Scan for the cell matching the given text and deliver its [X, Y] coordinate at center. 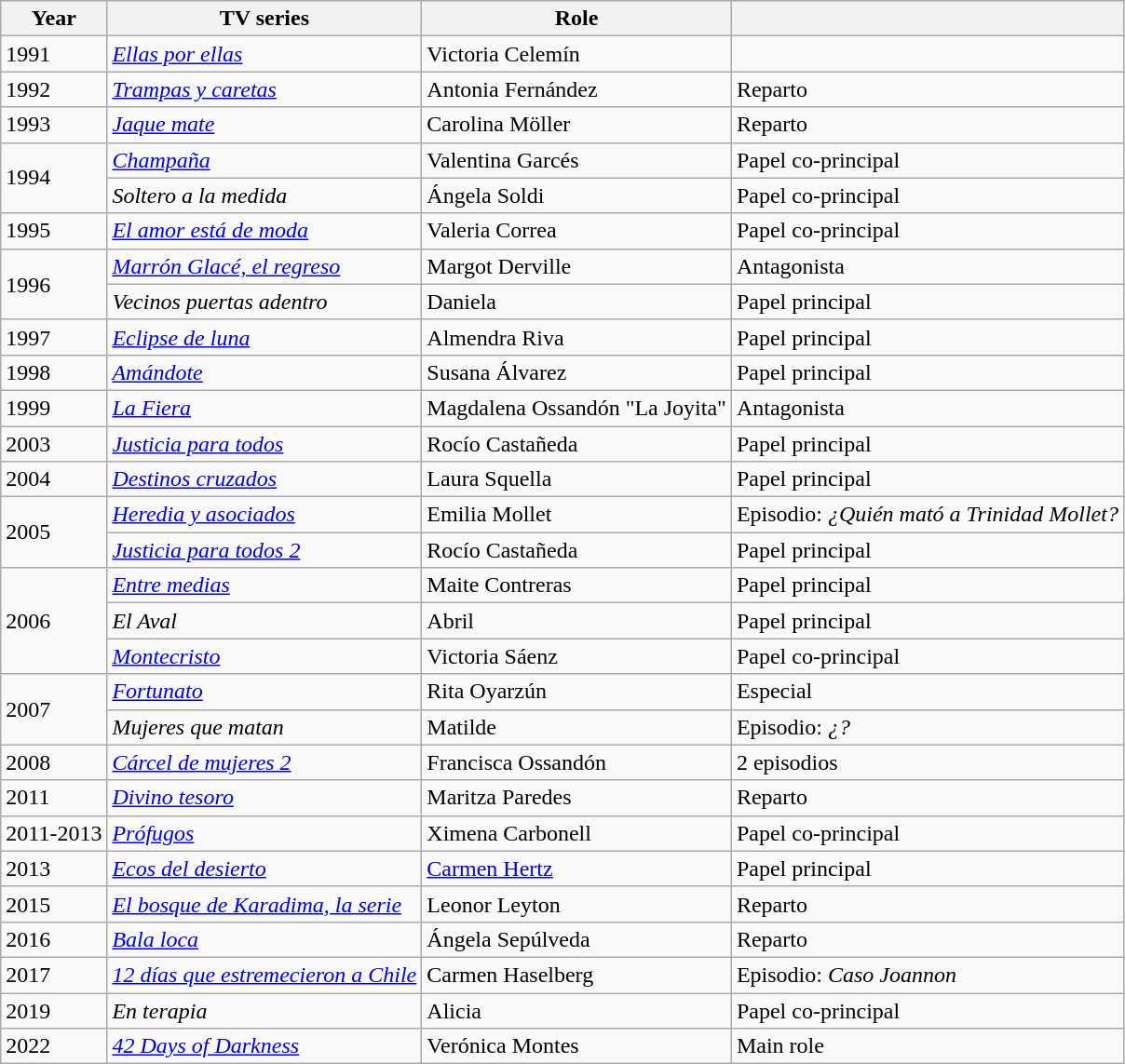
1995 [54, 231]
Trampas y caretas [264, 89]
Francisca Ossandón [577, 762]
Leonor Leyton [577, 904]
Vecinos puertas adentro [264, 302]
Role [577, 19]
Maite Contreras [577, 586]
2 episodios [928, 762]
Emilia Mollet [577, 515]
Soltero a la medida [264, 195]
Victoria Celemín [577, 54]
Justicia para todos [264, 444]
Episodio: Caso Joannon [928, 975]
Especial [928, 692]
1997 [54, 337]
El bosque de Karadima, la serie [264, 904]
Divino tesoro [264, 798]
Alicia [577, 1010]
2004 [54, 479]
TV series [264, 19]
Ellas por ellas [264, 54]
2007 [54, 709]
Victoria Sáenz [577, 656]
Amándote [264, 372]
Episodio: ¿Quién mató a Trinidad Mollet? [928, 515]
Marrón Glacé, el regreso [264, 266]
2003 [54, 444]
Valentina Garcés [577, 160]
Montecristo [264, 656]
El amor está de moda [264, 231]
Ximena Carbonell [577, 833]
Daniela [577, 302]
Bala loca [264, 939]
Entre medias [264, 586]
Main role [928, 1046]
1998 [54, 372]
Cárcel de mujeres 2 [264, 762]
1992 [54, 89]
2008 [54, 762]
Heredia y asociados [264, 515]
2017 [54, 975]
Year [54, 19]
Valeria Correa [577, 231]
1994 [54, 178]
Ecos del desierto [264, 869]
Abril [577, 621]
2015 [54, 904]
Ángela Soldi [577, 195]
Magdalena Ossandón "La Joyita" [577, 408]
Laura Squella [577, 479]
Antonia Fernández [577, 89]
Mujeres que matan [264, 727]
2016 [54, 939]
2013 [54, 869]
En terapia [264, 1010]
1999 [54, 408]
Justicia para todos 2 [264, 550]
1991 [54, 54]
1996 [54, 284]
2019 [54, 1010]
Maritza Paredes [577, 798]
Champaña [264, 160]
Ángela Sepúlveda [577, 939]
El Aval [264, 621]
Verónica Montes [577, 1046]
Fortunato [264, 692]
2005 [54, 532]
La Fiera [264, 408]
Carmen Haselberg [577, 975]
Margot Derville [577, 266]
Jaque mate [264, 125]
Destinos cruzados [264, 479]
2006 [54, 621]
Almendra Riva [577, 337]
2011-2013 [54, 833]
1993 [54, 125]
Rita Oyarzún [577, 692]
Episodio: ¿? [928, 727]
Carmen Hertz [577, 869]
12 días que estremecieron a Chile [264, 975]
Susana Álvarez [577, 372]
2011 [54, 798]
42 Days of Darkness [264, 1046]
Matilde [577, 727]
Prófugos [264, 833]
Eclipse de luna [264, 337]
2022 [54, 1046]
Carolina Möller [577, 125]
